Detect which cell encompasses the target text, then output its (x, y) center coordinate. 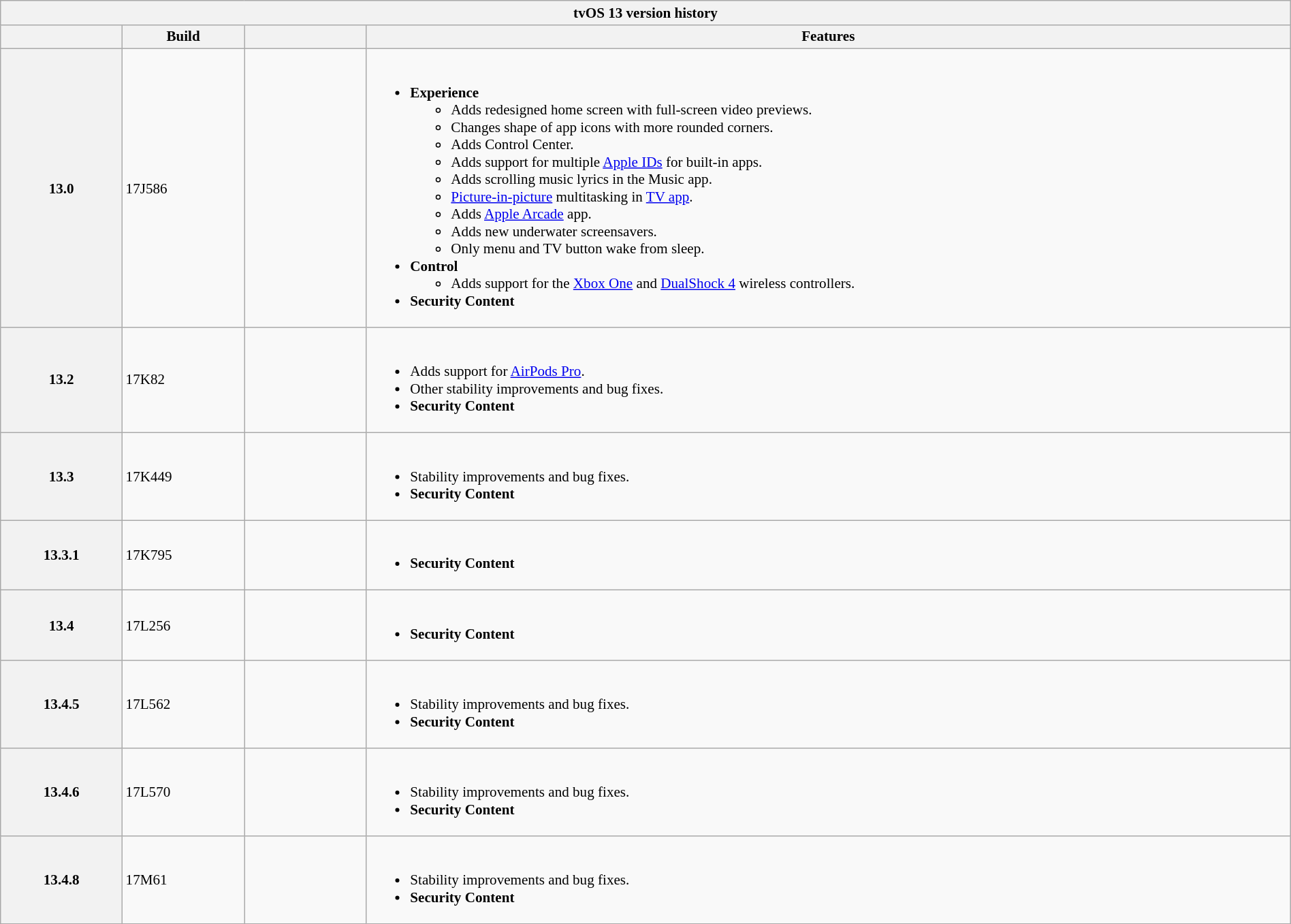
13.4.5 (61, 704)
17L570 (184, 793)
tvOS 13 version history (645, 12)
13.2 (61, 380)
17K795 (184, 556)
17L256 (184, 625)
17K82 (184, 380)
13.4.6 (61, 793)
17K449 (184, 477)
Build (184, 37)
13.3.1 (61, 556)
13.4.8 (61, 880)
17J586 (184, 188)
17M61 (184, 880)
13.3 (61, 477)
Adds support for AirPods Pro.Other stability improvements and bug fixes.Security Content (828, 380)
Features (828, 37)
13.0 (61, 188)
17L562 (184, 704)
13.4 (61, 625)
